Capture the cell that displays the provided text and extract its [X, Y] central coordinate. 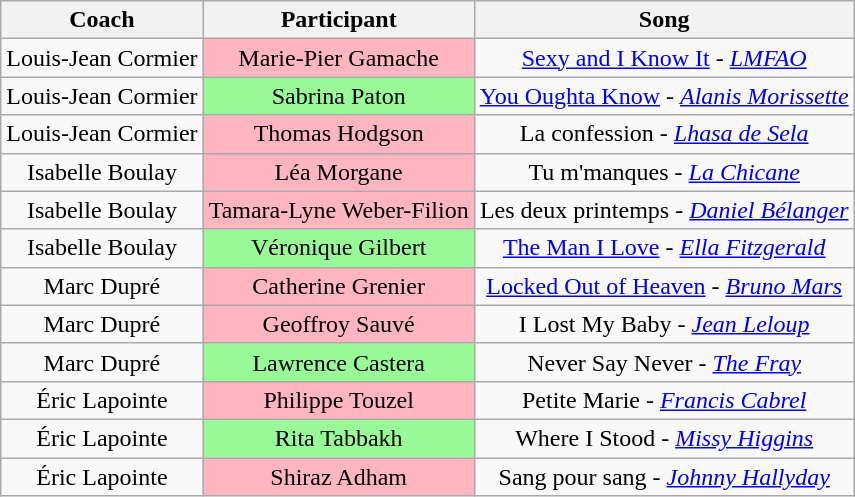
The Man I Love - Ella Fitzgerald [664, 248]
I Lost My Baby - Jean Leloup [664, 324]
Catherine Grenier [338, 286]
Sexy and I Know It - LMFAO [664, 58]
Song [664, 20]
Philippe Touzel [338, 400]
Coach [102, 20]
Marie-Pier Gamache [338, 58]
Where I Stood - Missy Higgins [664, 438]
Tamara-Lyne Weber-Filion [338, 210]
Never Say Never - The Fray [664, 362]
Véronique Gilbert [338, 248]
Geoffroy Sauvé [338, 324]
Tu m'manques - La Chicane [664, 172]
La confession - Lhasa de Sela [664, 134]
Sang pour sang - Johnny Hallyday [664, 477]
Sabrina Paton [338, 96]
You Oughta Know - Alanis Morissette [664, 96]
Léa Morgane [338, 172]
Locked Out of Heaven - Bruno Mars [664, 286]
Petite Marie - Francis Cabrel [664, 400]
Shiraz Adham [338, 477]
Lawrence Castera [338, 362]
Les deux printemps - Daniel Bélanger [664, 210]
Rita Tabbakh [338, 438]
Thomas Hodgson [338, 134]
Participant [338, 20]
